Capture the cell that displays the provided text and extract its (x, y) central coordinate. 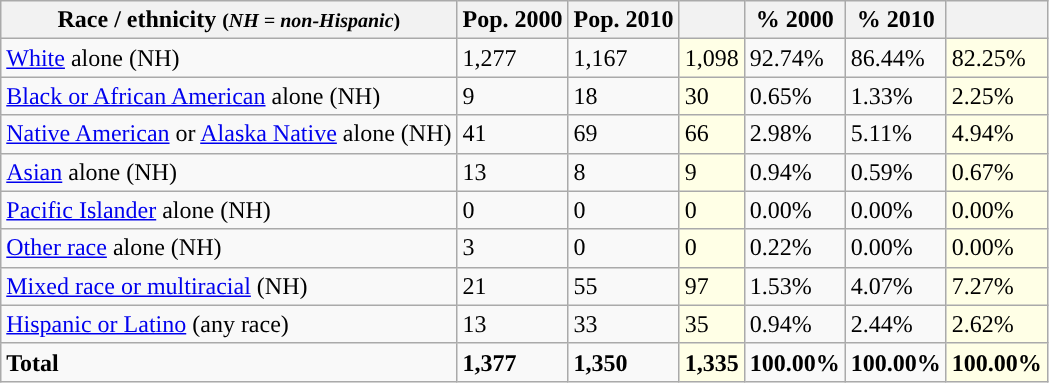
66 (712, 134)
0.65% (794, 96)
White alone (NH) (229, 58)
21 (512, 286)
69 (624, 134)
0.59% (896, 172)
0.67% (996, 172)
2.25% (996, 96)
35 (712, 324)
Other race alone (NH) (229, 248)
1,335 (712, 362)
Hispanic or Latino (any race) (229, 324)
1,098 (712, 58)
Asian alone (NH) (229, 172)
2.44% (896, 324)
3 (512, 248)
Black or African American alone (NH) (229, 96)
Mixed race or multiracial (NH) (229, 286)
2.62% (996, 324)
41 (512, 134)
5.11% (896, 134)
1.53% (794, 286)
1,377 (512, 362)
2.98% (794, 134)
86.44% (896, 58)
55 (624, 286)
Total (229, 362)
Pacific Islander alone (NH) (229, 210)
Pop. 2010 (624, 20)
33 (624, 324)
1.33% (896, 96)
Native American or Alaska Native alone (NH) (229, 134)
Pop. 2000 (512, 20)
4.07% (896, 286)
7.27% (996, 286)
1,350 (624, 362)
92.74% (794, 58)
Race / ethnicity (NH = non-Hispanic) (229, 20)
1,167 (624, 58)
18 (624, 96)
82.25% (996, 58)
30 (712, 96)
1,277 (512, 58)
97 (712, 286)
4.94% (996, 134)
0.22% (794, 248)
% 2000 (794, 20)
8 (624, 172)
% 2010 (896, 20)
